Detect which cell encompasses the target text, then output its [x, y] center coordinate. 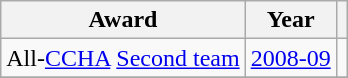
2008-09 [290, 58]
Award [123, 20]
All-CCHA Second team [123, 58]
Year [290, 20]
